Capture the cell that displays the provided text and extract its (x, y) central coordinate. 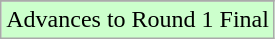
Advances to Round 1 Final (138, 20)
